Determine the (X, Y) coordinate at the center of the cell enclosing the given text.  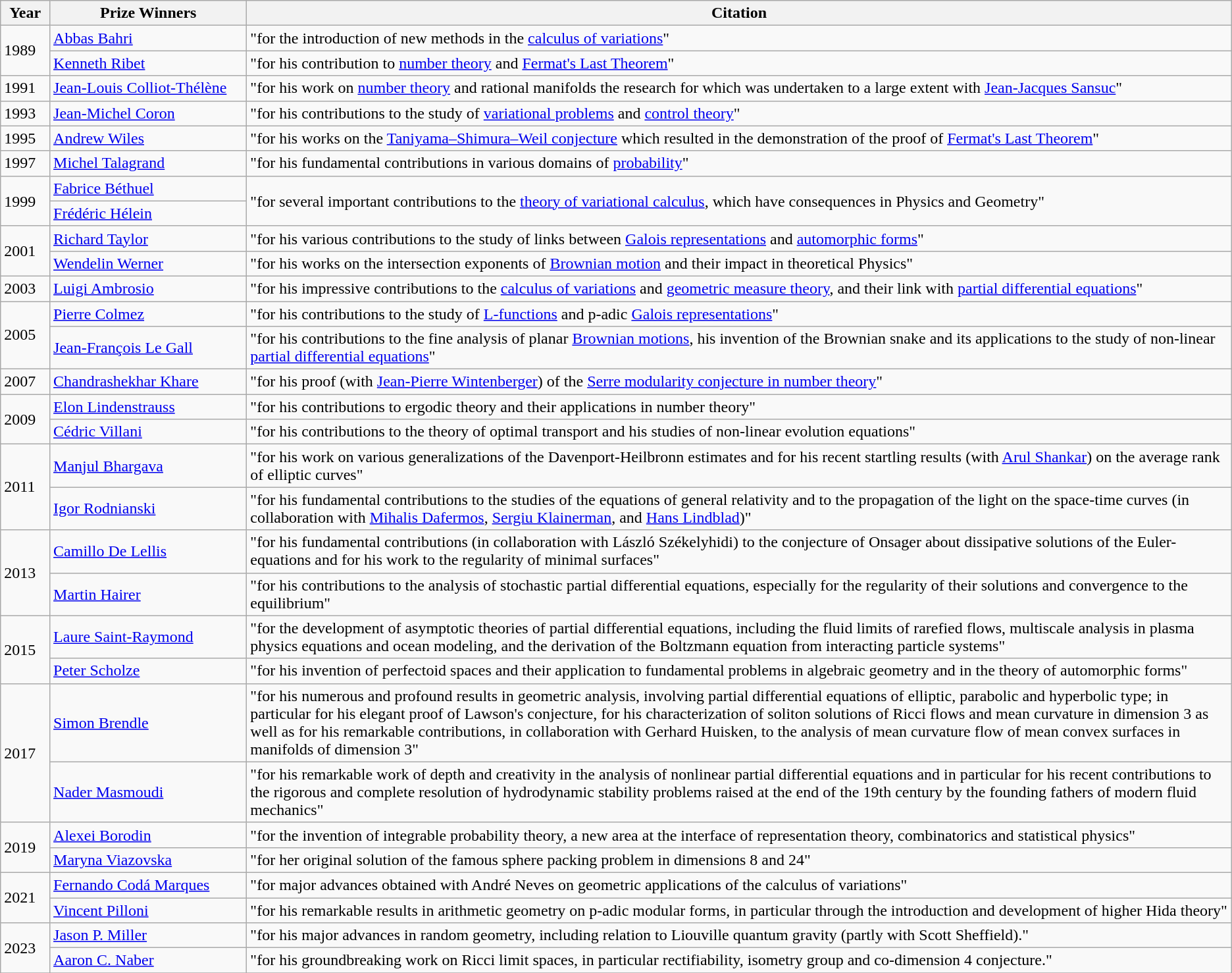
"for several important contributions to the theory of variational calculus, which have consequences in Physics and Geometry" (739, 201)
"for his fundamental contributions in various domains of probability" (739, 163)
Kenneth Ribet (149, 63)
Elon Lindenstrauss (149, 407)
"for major advances obtained with André Neves on geometric applications of the calculus of variations" (739, 885)
Manjul Bhargava (149, 466)
1991 (25, 88)
"for his works on the Taniyama–Shimura–Weil conjecture which resulted in the demonstration of the proof of Fermat's Last Theorem" (739, 138)
Chandrashekhar Khare (149, 382)
"for his major advances in random geometry, including relation to Liouville quantum gravity (partly with Scott Sheffield)." (739, 935)
Jason P. Miller (149, 935)
Jean-François Le Gall (149, 348)
1997 (25, 163)
Vincent Pilloni (149, 910)
Igor Rodnianski (149, 508)
"for his works on the intersection exponents of Brownian motion and their impact in theoretical Physics" (739, 263)
"for the introduction of new methods in the calculus of variations" (739, 38)
Wendelin Werner (149, 263)
1993 (25, 113)
Cédric Villani (149, 432)
2003 (25, 288)
Fabrice Béthuel (149, 188)
Richard Taylor (149, 238)
"for his contribution to number theory and Fermat's Last Theorem" (739, 63)
"for his impressive contributions to the calculus of variations and geometric measure theory, and their link with partial differential equations" (739, 288)
2019 (25, 847)
"for his invention of perfectoid spaces and their application to fundamental problems in algebraic geometry and in the theory of automorphic forms" (739, 671)
Martin Hairer (149, 594)
"for his work on number theory and rational manifolds the research for which was undertaken to a large extent with Jean-Jacques Sansuc" (739, 88)
Andrew Wiles (149, 138)
Nader Masmoudi (149, 792)
Camillo De Lellis (149, 552)
2015 (25, 649)
Frédéric Hélein (149, 213)
Peter Scholze (149, 671)
2011 (25, 487)
Maryna Viazovska (149, 860)
Aaron C. Naber (149, 960)
2023 (25, 948)
"for her original solution of the famous sphere packing problem in dimensions 8 and 24" (739, 860)
"for his various contributions to the study of links between Galois representations and automorphic forms" (739, 238)
"for his contributions to the theory of optimal transport and his studies of non-linear evolution equations" (739, 432)
Citation (739, 13)
Luigi Ambrosio (149, 288)
"for his contributions to the study of variational problems and control theory" (739, 113)
Year (25, 13)
1989 (25, 51)
2017 (25, 753)
"for his groundbreaking work on Ricci limit spaces, in particular rectifiability, isometry group and co-dimension 4 conjecture." (739, 960)
2007 (25, 382)
1995 (25, 138)
"for his contributions to ergodic theory and their applications in number theory" (739, 407)
"for his contributions to the study of L-functions and p-adic Galois representations" (739, 314)
Pierre Colmez (149, 314)
2005 (25, 336)
Laure Saint-Raymond (149, 637)
2009 (25, 419)
Michel Talagrand (149, 163)
Jean-Michel Coron (149, 113)
2001 (25, 251)
2021 (25, 897)
2013 (25, 573)
"for his proof (with Jean-Pierre Wintenberger) of the Serre modularity conjecture in number theory" (739, 382)
"for the invention of integrable probability theory, a new area at the interface of representation theory, combinatorics and statistical physics" (739, 835)
Fernando Codá Marques (149, 885)
Abbas Bahri (149, 38)
Alexei Borodin (149, 835)
1999 (25, 201)
Jean-Louis Colliot-Thélène (149, 88)
Prize Winners (149, 13)
Simon Brendle (149, 723)
